Scan for the cell matching the given text and deliver its [X, Y] coordinate at center. 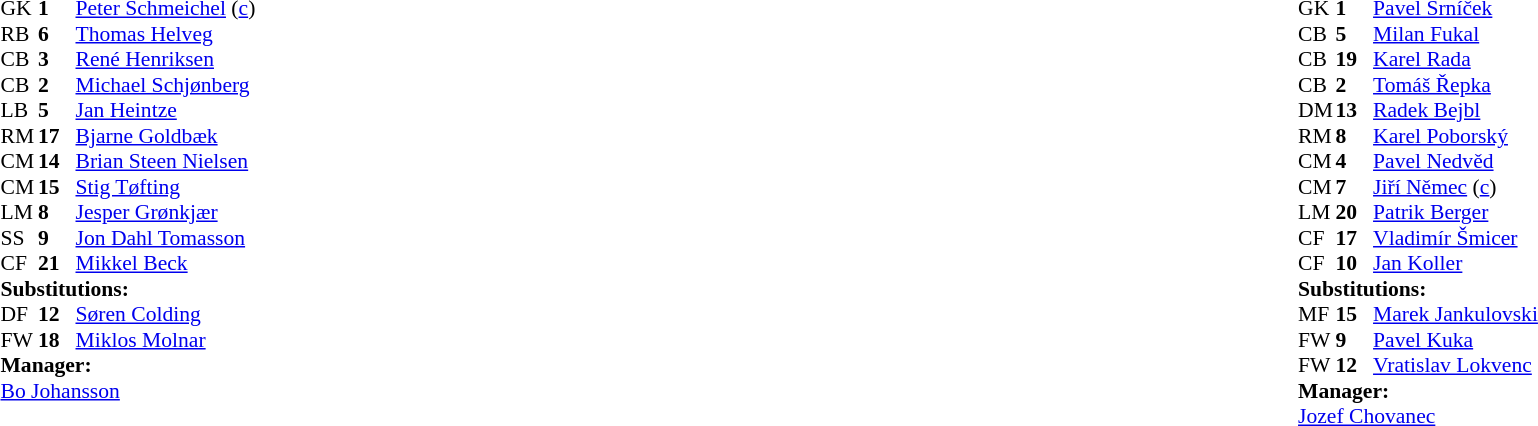
3 [57, 59]
Thomas Helveg [166, 34]
4 [1355, 161]
Milan Fukal [1456, 34]
René Henriksen [166, 59]
6 [57, 34]
Michael Schjønberg [166, 85]
RB [19, 34]
Patrik Berger [1456, 213]
7 [1355, 187]
DM [1317, 111]
Jesper Grønkjær [166, 213]
14 [57, 161]
Pavel Nedvěd [1456, 161]
SS [19, 238]
Vratislav Lokvenc [1456, 365]
LB [19, 111]
Karel Rada [1456, 59]
Pavel Kuka [1456, 340]
20 [1355, 213]
Karel Poborský [1456, 136]
10 [1355, 263]
13 [1355, 111]
Bjarne Goldbæk [166, 136]
Jon Dahl Tomasson [166, 238]
Stig Tøfting [166, 187]
Brian Steen Nielsen [166, 161]
DF [19, 315]
Jiří Němec (c) [1456, 187]
Jan Heintze [166, 111]
Mikkel Beck [166, 263]
21 [57, 263]
19 [1355, 59]
Miklos Molnar [166, 340]
Vladimír Šmicer [1456, 238]
Bo Johansson [128, 391]
Tomáš Řepka [1456, 85]
MF [1317, 315]
Jan Koller [1456, 263]
Søren Colding [166, 315]
18 [57, 340]
Marek Jankulovski [1456, 315]
Radek Bejbl [1456, 111]
